Detect which cell encompasses the target text, then output its (X, Y) center coordinate. 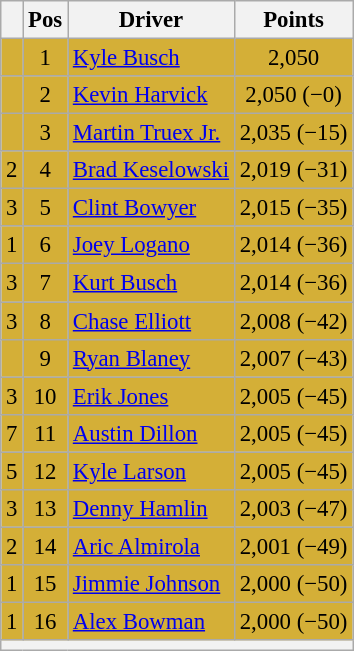
2,019 (−31) (293, 170)
2,001 (−49) (293, 546)
6 (46, 245)
12 (46, 471)
2,050 (−0) (293, 95)
Austin Dillon (152, 433)
Erik Jones (152, 396)
Clint Bowyer (152, 208)
2,015 (−35) (293, 208)
Brad Keselowski (152, 170)
Alex Bowman (152, 621)
Ryan Blaney (152, 358)
2,050 (293, 58)
Jimmie Johnson (152, 584)
8 (46, 321)
2,035 (−15) (293, 133)
13 (46, 509)
Points (293, 20)
2,003 (−47) (293, 509)
9 (46, 358)
Kevin Harvick (152, 95)
Kurt Busch (152, 283)
16 (46, 621)
2,008 (−42) (293, 321)
Aric Almirola (152, 546)
Pos (46, 20)
10 (46, 396)
Driver (152, 20)
14 (46, 546)
Joey Logano (152, 245)
Kyle Larson (152, 471)
2,007 (−43) (293, 358)
15 (46, 584)
Denny Hamlin (152, 509)
Martin Truex Jr. (152, 133)
Kyle Busch (152, 58)
11 (46, 433)
Chase Elliott (152, 321)
4 (46, 170)
